Scan for the cell matching the given text and deliver its (X, Y) coordinate at center. 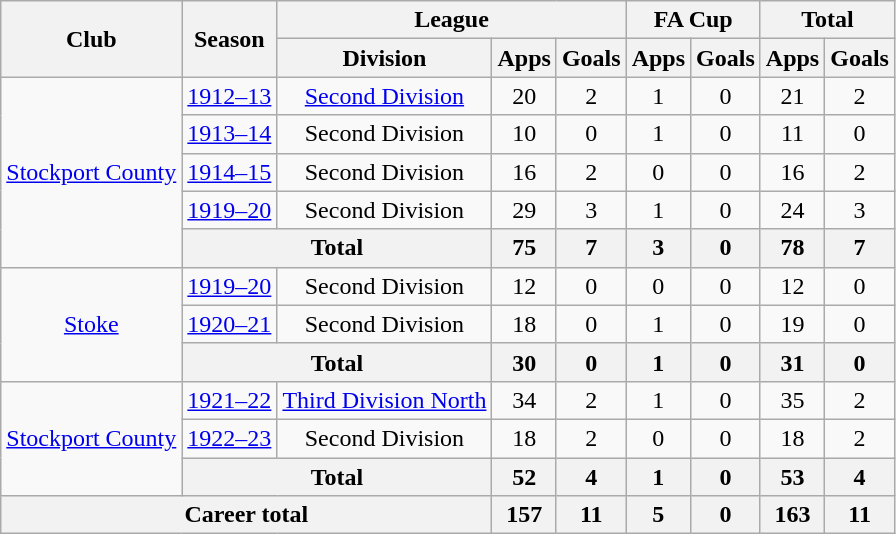
1912–13 (230, 96)
1914–15 (230, 172)
1921–22 (230, 400)
1922–23 (230, 438)
10 (524, 134)
75 (524, 248)
34 (524, 400)
35 (792, 400)
League (452, 20)
1913–14 (230, 134)
52 (524, 477)
30 (524, 362)
FA Cup (693, 20)
53 (792, 477)
Season (230, 39)
Third Division North (384, 400)
78 (792, 248)
31 (792, 362)
21 (792, 96)
5 (658, 515)
163 (792, 515)
Division (384, 58)
20 (524, 96)
Stoke (92, 324)
Club (92, 39)
19 (792, 324)
1920–21 (230, 324)
29 (524, 210)
157 (524, 515)
24 (792, 210)
Career total (246, 515)
